Find where the given text appears and provide that cell's center as (X, Y) coordinate. 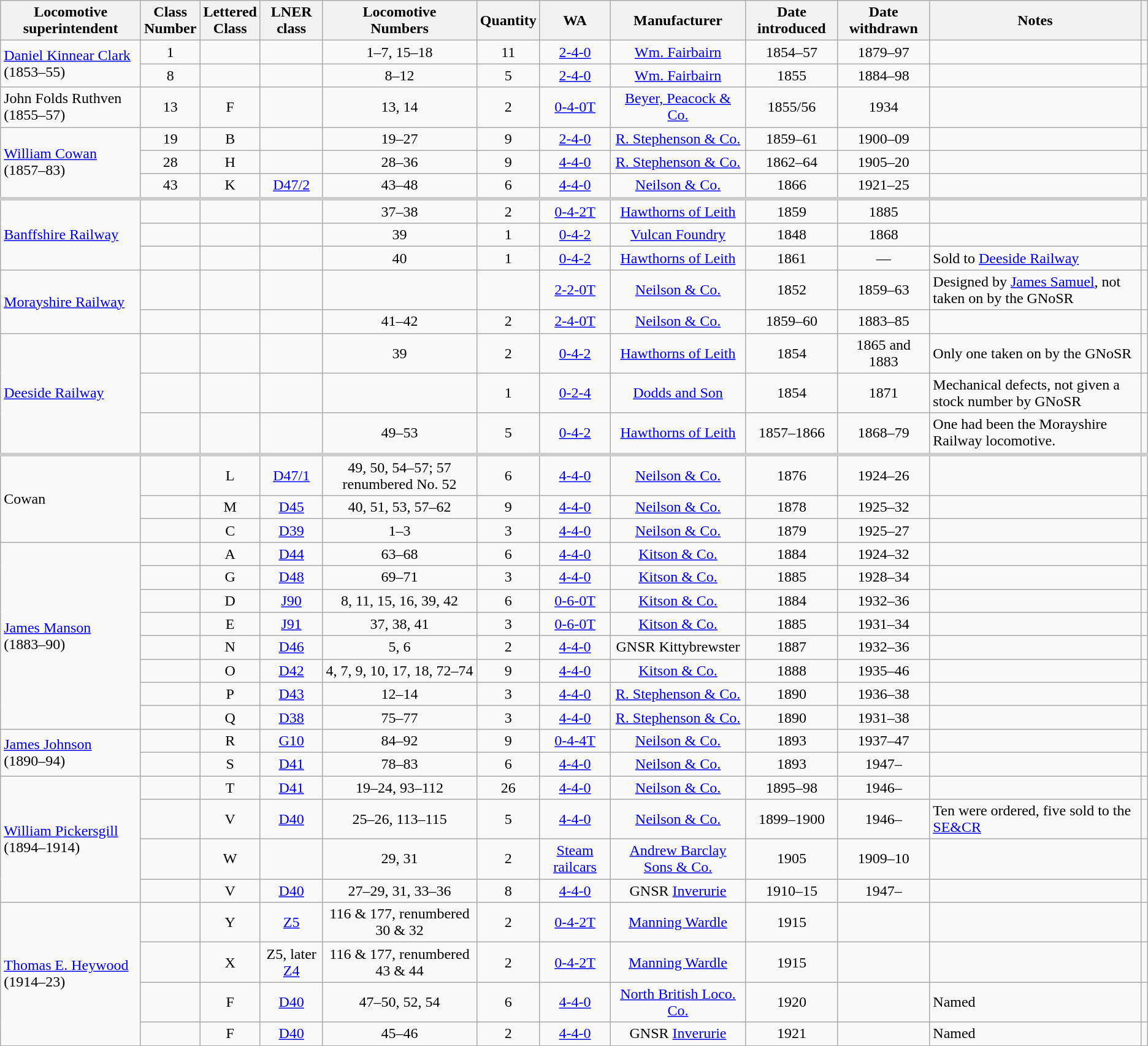
1859 (792, 210)
M (231, 507)
1861 (792, 258)
W (231, 859)
4, 7, 9, 10, 17, 18, 72–74 (400, 671)
25–26, 113–115 (400, 820)
40, 51, 53, 57–62 (400, 507)
John Folds Ruthven(1855–57) (71, 107)
E (231, 624)
Date introduced (792, 21)
Dodds and Son (678, 393)
1852 (792, 290)
Mechanical defects, not given a stock number by GNoSR (1035, 393)
D47/2 (291, 186)
1879 (792, 531)
L (231, 475)
69–71 (400, 577)
N (231, 647)
North British Loco. Co. (678, 1002)
1–3 (400, 531)
D (231, 601)
40 (400, 258)
43 (170, 186)
William Cowan(1857–83) (71, 163)
1937–47 (884, 740)
49, 50, 54–57; 57 renumbered No. 52 (400, 475)
84–92 (400, 740)
O (231, 671)
1876 (792, 475)
5, 6 (400, 647)
1928–34 (884, 577)
1888 (792, 671)
Andrew Barclay Sons & Co. (678, 859)
1895–98 (792, 787)
James Johnson(1890–94) (71, 752)
45–46 (400, 1034)
Y (231, 923)
27–29, 31, 33–36 (400, 891)
1857–1866 (792, 433)
28 (170, 162)
GNSR Kittybrewster (678, 647)
Vulcan Foundry (678, 235)
0-2-4 (575, 393)
D44 (291, 554)
47–50, 52, 54 (400, 1002)
8, 11, 15, 16, 39, 42 (400, 601)
LocomotiveNumbers (400, 21)
A (231, 554)
1900–09 (884, 139)
Notes (1035, 21)
11 (508, 52)
1934 (884, 107)
— (884, 258)
D42 (291, 671)
D43 (291, 694)
1879–97 (884, 52)
1868–79 (884, 433)
0-4-0T (575, 107)
19–27 (400, 139)
T (231, 787)
13, 14 (400, 107)
19–24, 93–112 (400, 787)
41–42 (400, 321)
2-4-0T (575, 321)
H (231, 162)
Locomotive superintendent (71, 21)
Z5 (291, 923)
Thomas E. Heywood(1914–23) (71, 974)
1865 and 1883 (884, 353)
1909–10 (884, 859)
K (231, 186)
Daniel Kinnear Clark(1853–55) (71, 64)
1848 (792, 235)
1920 (792, 1002)
1936–38 (884, 694)
12–14 (400, 694)
1921 (792, 1034)
116 & 177, renumbered 43 & 44 (400, 962)
19 (170, 139)
D46 (291, 647)
Z5, later Z4 (291, 962)
D38 (291, 717)
1931–38 (884, 717)
1925–27 (884, 531)
1924–32 (884, 554)
D48 (291, 577)
78–83 (400, 764)
C (231, 531)
28–36 (400, 162)
S (231, 764)
1859–61 (792, 139)
Deeside Railway (71, 394)
1855/56 (792, 107)
1862–64 (792, 162)
8–12 (400, 75)
J91 (291, 624)
1884–98 (884, 75)
Morayshire Railway (71, 302)
William Pickersgill(1894–1914) (71, 839)
Only one taken on by the GNoSR (1035, 353)
WA (575, 21)
29, 31 (400, 859)
James Manson(1883–90) (71, 636)
Banffshire Railway (71, 234)
1859–63 (884, 290)
B (231, 139)
37, 38, 41 (400, 624)
ClassNumber (170, 21)
R (231, 740)
One had been the Morayshire Railway locomotive. (1035, 433)
1871 (884, 393)
P (231, 694)
1883–85 (884, 321)
1910–15 (792, 891)
Date withdrawn (884, 21)
1855 (792, 75)
1935–46 (884, 671)
1–7, 15–18 (400, 52)
X (231, 962)
2-2-0T (575, 290)
J90 (291, 601)
D45 (291, 507)
D47/1 (291, 475)
G10 (291, 740)
1866 (792, 186)
Steam railcars (575, 859)
13 (170, 107)
0-4-4T (575, 740)
1931–34 (884, 624)
63–68 (400, 554)
D39 (291, 531)
1905 (792, 859)
1925–32 (884, 507)
1878 (792, 507)
Q (231, 717)
1924–26 (884, 475)
1899–1900 (792, 820)
LetteredClass (231, 21)
Sold to Deeside Railway (1035, 258)
Cowan (71, 498)
1905–20 (884, 162)
LNERclass (291, 21)
49–53 (400, 433)
43–48 (400, 186)
Beyer, Peacock & Co. (678, 107)
G (231, 577)
116 & 177, renumbered 30 & 32 (400, 923)
1921–25 (884, 186)
1859–60 (792, 321)
1868 (884, 235)
Ten were ordered, five sold to the SE&CR (1035, 820)
Designed by James Samuel, not taken on by the GNoSR (1035, 290)
Quantity (508, 21)
75–77 (400, 717)
1887 (792, 647)
26 (508, 787)
1854–57 (792, 52)
37–38 (400, 210)
Manufacturer (678, 21)
